Provide the [X, Y] coordinate of the cell's center where the given text is located.  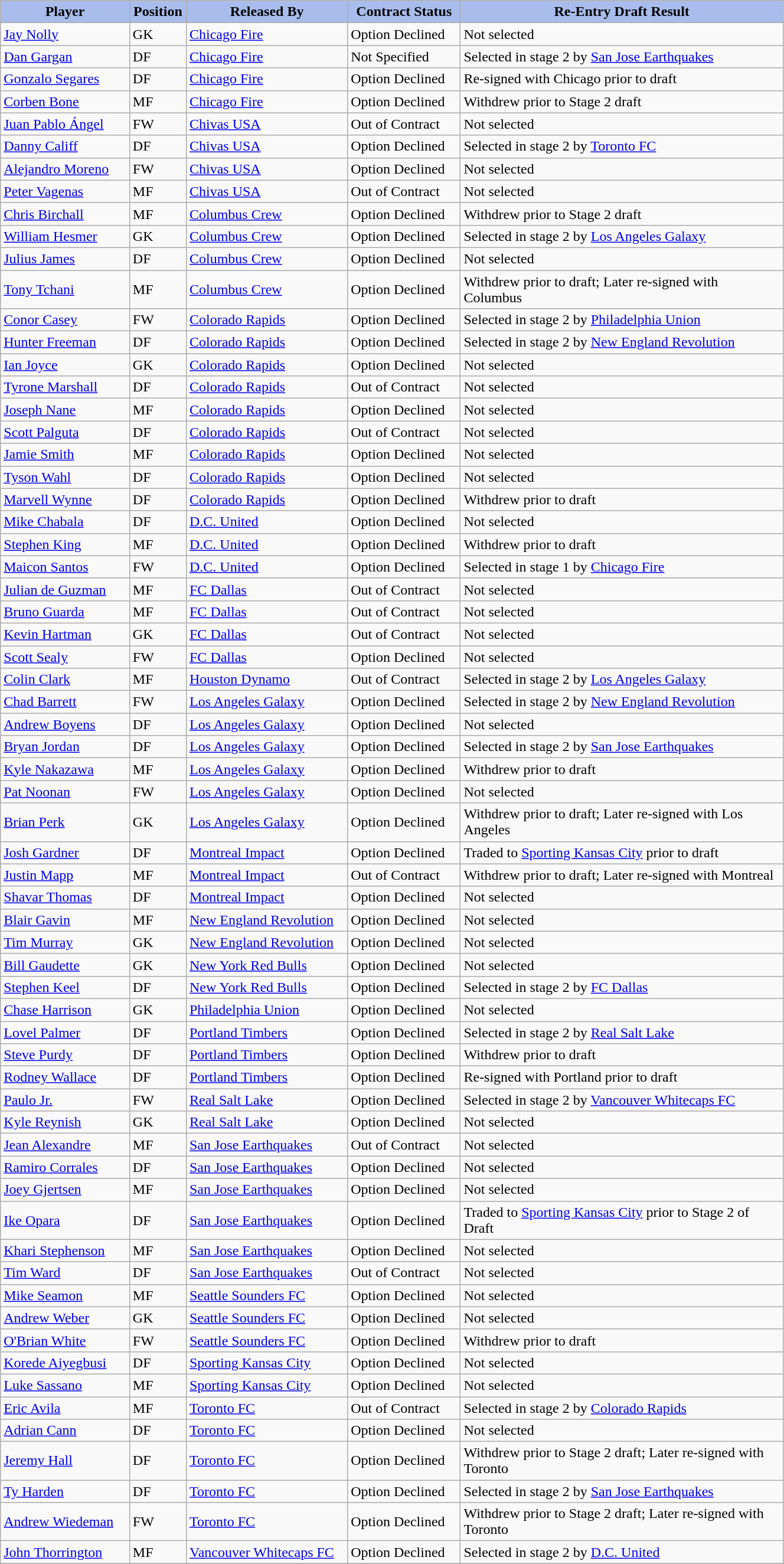
O'Brian White [65, 1340]
Paulo Jr. [65, 1100]
Mike Seamon [65, 1295]
Not Specified [404, 57]
Chase Harrison [65, 1010]
Tim Murray [65, 942]
Jamie Smith [65, 455]
Jean Alexandre [65, 1145]
Re-signed with Portland prior to draft [622, 1078]
Ike Opara [65, 1220]
Justin Mapp [65, 875]
Josh Gardner [65, 853]
Scott Sealy [65, 657]
Shavar Thomas [65, 897]
Corben Bone [65, 102]
Luke Sassano [65, 1385]
Hunter Freeman [65, 342]
Selected in stage 2 by FC Dallas [622, 987]
Contract Status [404, 12]
Tyrone Marshall [65, 387]
Ian Joyce [65, 365]
Maicon Santos [65, 567]
Pat Noonan [65, 792]
Khari Stephenson [65, 1250]
Andrew Boyens [65, 724]
Player [65, 12]
Bryan Jordan [65, 747]
Selected in stage 2 by Colorado Rapids [622, 1408]
Blair Gavin [65, 920]
Selected in stage 1 by Chicago Fire [622, 567]
Andrew Wiedeman [65, 1522]
Dan Gargan [65, 57]
Gonzalo Segares [65, 79]
Selected in stage 2 by Philadelphia Union [622, 320]
Tony Tchani [65, 289]
Bruno Guarda [65, 612]
Kyle Reynish [65, 1122]
Houston Dynamo [267, 680]
Traded to Sporting Kansas City prior to Stage 2 of Draft [622, 1220]
Marvell Wynne [65, 499]
Ty Harden [65, 1491]
Bill Gaudette [65, 965]
Re-Entry Draft Result [622, 12]
Jeremy Hall [65, 1461]
William Hesmer [65, 236]
Andrew Weber [65, 1318]
Adrian Cann [65, 1431]
Korede Aiyegbusi [65, 1363]
John Thorrington [65, 1552]
Selected in stage 2 by Real Salt Lake [622, 1033]
Jay Nolly [65, 34]
Conor Casey [65, 320]
Traded to Sporting Kansas City prior to draft [622, 853]
Tim Ward [65, 1273]
Joey Gjertsen [65, 1190]
Kyle Nakazawa [65, 769]
Philadelphia Union [267, 1010]
Ramiro Corrales [65, 1167]
Steve Purdy [65, 1055]
Withdrew prior to draft; Later re-signed with Montreal [622, 875]
Selected in stage 2 by Toronto FC [622, 146]
Colin Clark [65, 680]
Selected in stage 2 by D.C. United [622, 1552]
Alejandro Moreno [65, 169]
Julius James [65, 259]
Stephen King [65, 544]
Joseph Nane [65, 410]
Juan Pablo Ángel [65, 124]
Rodney Wallace [65, 1078]
Scott Palguta [65, 432]
Eric Avila [65, 1408]
Julian de Guzman [65, 589]
Kevin Hartman [65, 634]
Peter Vagenas [65, 191]
Brian Perk [65, 822]
Stephen Keel [65, 987]
Mike Chabala [65, 522]
Selected in stage 2 by Vancouver Whitecaps FC [622, 1100]
Tyson Wahl [65, 477]
Re-signed with Chicago prior to draft [622, 79]
Lovel Palmer [65, 1033]
Position [158, 12]
Withdrew prior to draft; Later re-signed with Columbus [622, 289]
Chad Barrett [65, 702]
Released By [267, 12]
Chris Birchall [65, 214]
Vancouver Whitecaps FC [267, 1552]
Withdrew prior to draft; Later re-signed with Los Angeles [622, 822]
Danny Califf [65, 146]
